Extract the (X, Y) coordinate from the center of the cell holding the provided text.  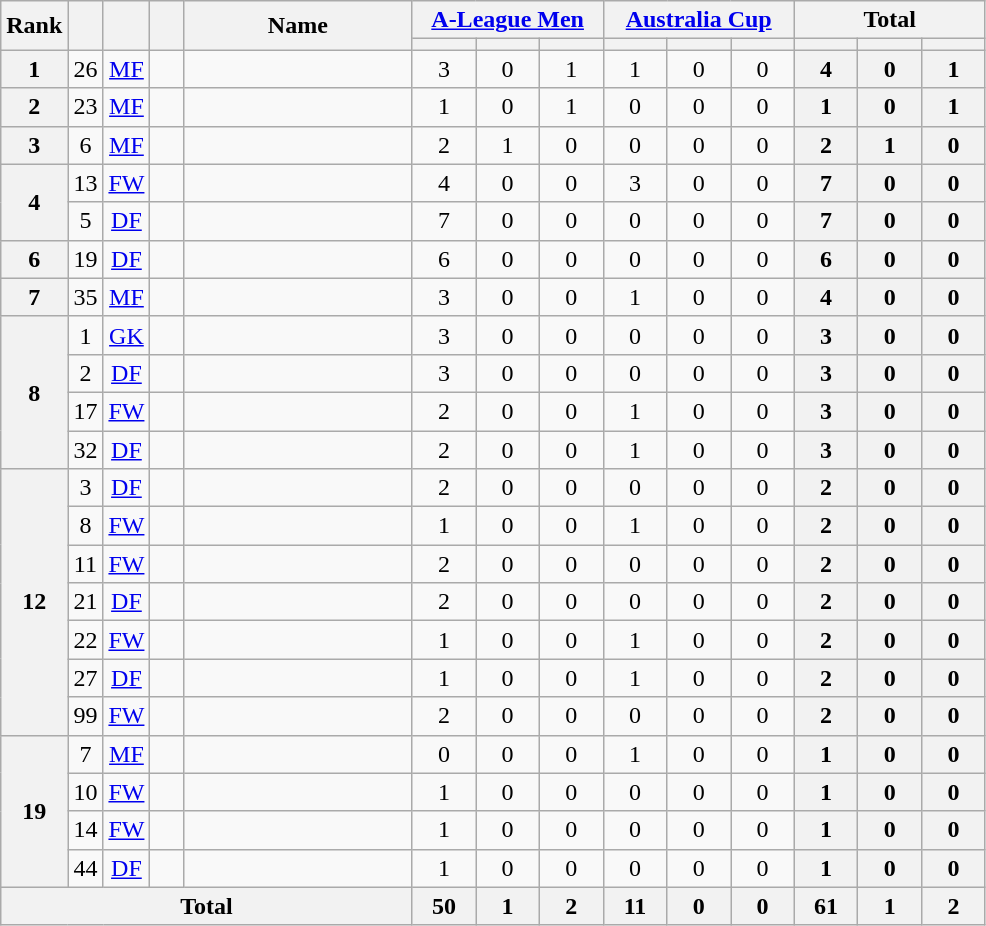
Rank (34, 26)
44 (86, 868)
99 (86, 716)
12 (34, 602)
10 (86, 792)
61 (826, 906)
17 (86, 411)
32 (86, 449)
5 (86, 221)
14 (86, 830)
GK (126, 335)
22 (86, 640)
13 (86, 183)
23 (86, 107)
Australia Cup (698, 20)
A-League Men (508, 20)
35 (86, 297)
26 (86, 69)
27 (86, 678)
21 (86, 602)
Name (298, 26)
50 (444, 906)
